Detect which cell encompasses the target text, then output its [X, Y] center coordinate. 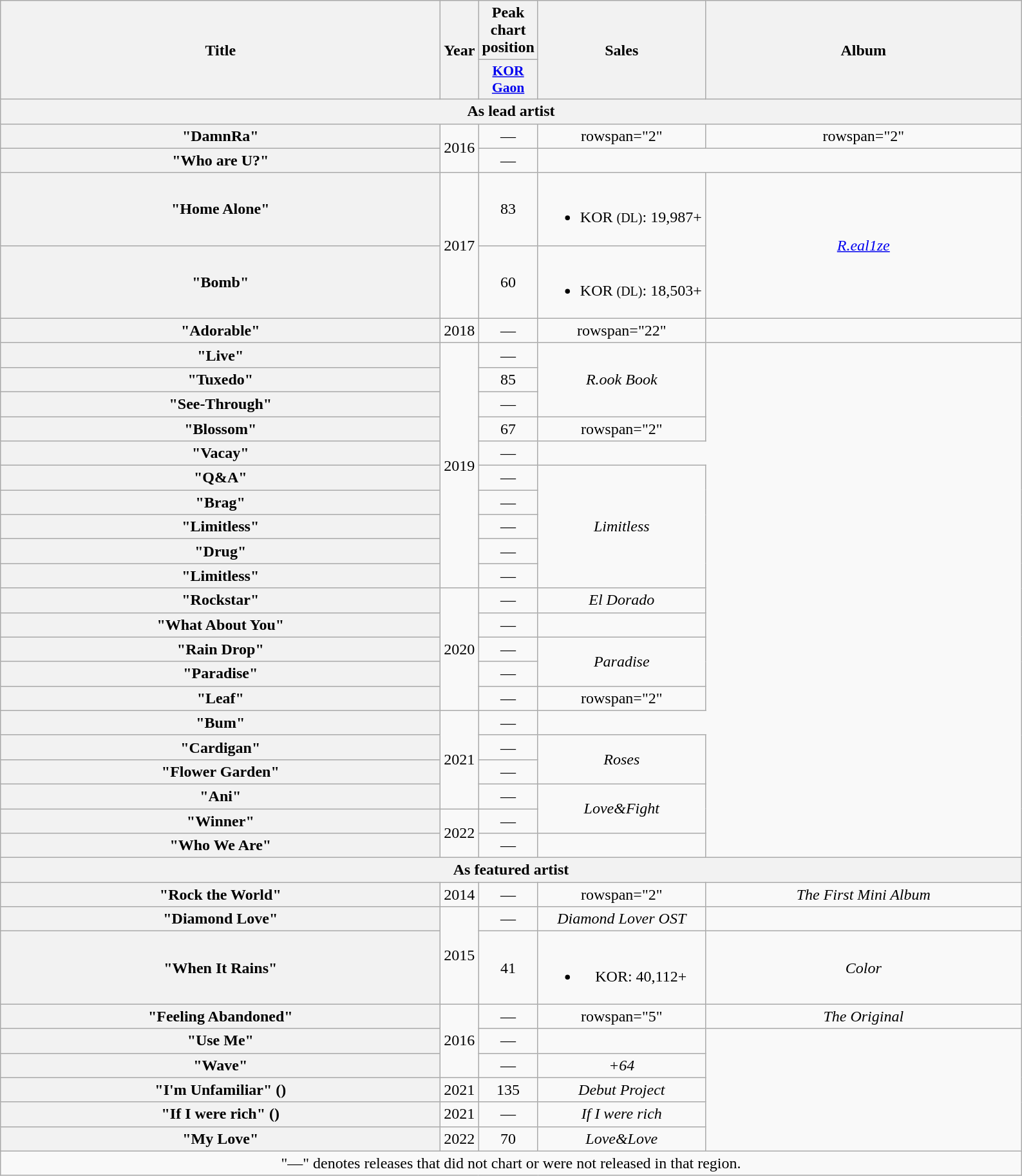
"Rain Drop" [220, 649]
El Dorado [621, 600]
2019 [460, 465]
70 [508, 1139]
R.eal1ze [863, 245]
"Tuxedo" [220, 379]
Limitless [621, 527]
As featured artist [511, 870]
"Feeling Abandoned" [220, 1016]
67 [508, 428]
Sales [621, 50]
rowspan="5" [621, 1016]
"DamnRa" [220, 136]
KOR (DL): 19,987+ [621, 209]
"Bum" [220, 723]
"Drug" [220, 551]
"Home Alone" [220, 209]
Love&Fight [621, 808]
"Rock the World" [220, 895]
KOR (DL): 18,503+ [621, 282]
85 [508, 379]
Year [460, 50]
83 [508, 209]
"When It Rains" [220, 967]
"Leaf" [220, 698]
"Adorable" [220, 330]
+64 [621, 1065]
"Wave" [220, 1065]
2020 [460, 649]
Love&Love [621, 1139]
As lead artist [511, 111]
"Paradise" [220, 674]
2014 [460, 895]
R.ook Book [621, 379]
135 [508, 1090]
"Brag" [220, 502]
"Live" [220, 355]
"I'm Unfamiliar" () [220, 1090]
Diamond Lover OST [621, 919]
"—" denotes releases that did not chart or were not released in that region. [511, 1163]
2015 [460, 956]
"Vacay" [220, 453]
"Bomb" [220, 282]
"Ani" [220, 796]
60 [508, 282]
If I were rich [621, 1114]
Title [220, 50]
"Q&A" [220, 478]
"Who We Are" [220, 846]
KOR: 40,112+ [621, 967]
"Flower Garden" [220, 772]
Color [863, 967]
2018 [460, 330]
2017 [460, 245]
"My Love" [220, 1139]
"Cardigan" [220, 747]
rowspan="22" [621, 330]
Peak chart position [508, 30]
"Rockstar" [220, 600]
Album [863, 50]
The Original [863, 1016]
"If I were rich" () [220, 1114]
Paradise [621, 661]
"What About You" [220, 625]
"Diamond Love" [220, 919]
"See-Through" [220, 404]
41 [508, 967]
"Use Me" [220, 1041]
KORGaon [508, 80]
"Who are U?" [220, 160]
Roses [621, 759]
"Winner" [220, 821]
Debut Project [621, 1090]
The First Mini Album [863, 895]
"Blossom" [220, 428]
